Scan for the cell matching the given text and deliver its [x, y] coordinate at center. 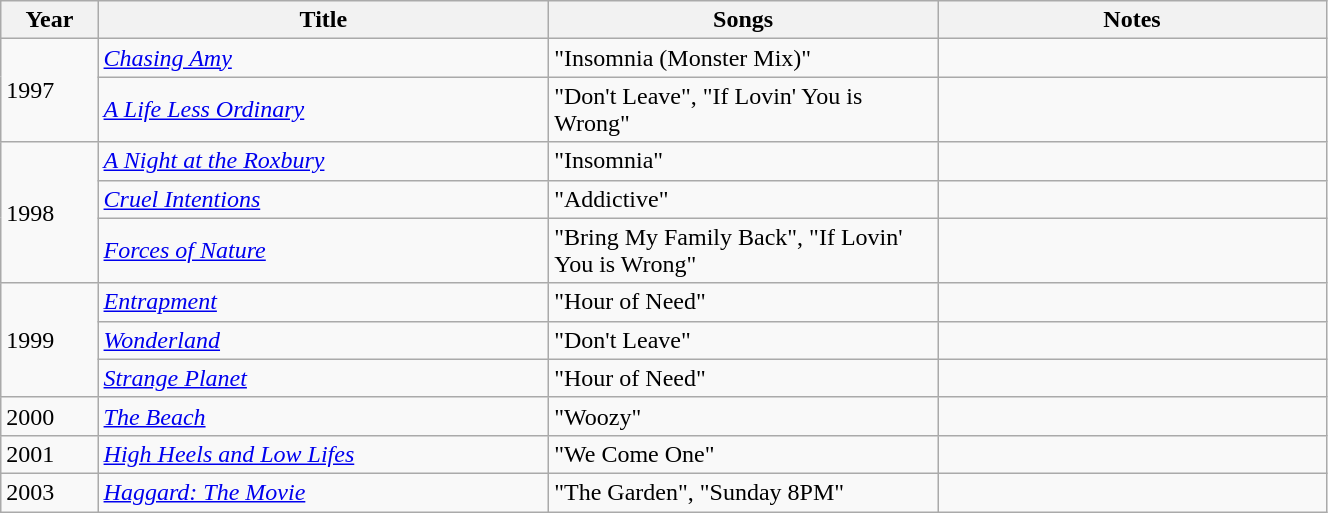
Strange Planet [324, 378]
Forces of Nature [324, 250]
Year [50, 20]
1998 [50, 212]
The Beach [324, 416]
"Insomnia" [744, 161]
"The Garden", "Sunday 8PM" [744, 492]
Title [324, 20]
High Heels and Low Lifes [324, 454]
1997 [50, 90]
2000 [50, 416]
"Addictive" [744, 199]
2001 [50, 454]
"Insomnia (Monster Mix)" [744, 58]
"Don't Leave", "If Lovin' You is Wrong" [744, 110]
"We Come One" [744, 454]
Songs [744, 20]
"Bring My Family Back", "If Lovin' You is Wrong" [744, 250]
A Night at the Roxbury [324, 161]
"Woozy" [744, 416]
"Don't Leave" [744, 340]
Chasing Amy [324, 58]
A Life Less Ordinary [324, 110]
Wonderland [324, 340]
Entrapment [324, 302]
1999 [50, 340]
2003 [50, 492]
Cruel Intentions [324, 199]
Notes [1132, 20]
Haggard: The Movie [324, 492]
